Locate the cell with the specified text and output its [x, y] center coordinate. 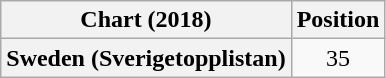
Sweden (Sverigetopplistan) [146, 58]
Position [338, 20]
Chart (2018) [146, 20]
35 [338, 58]
